Identify which cell holds the provided text, then report its [X, Y] central coordinate. 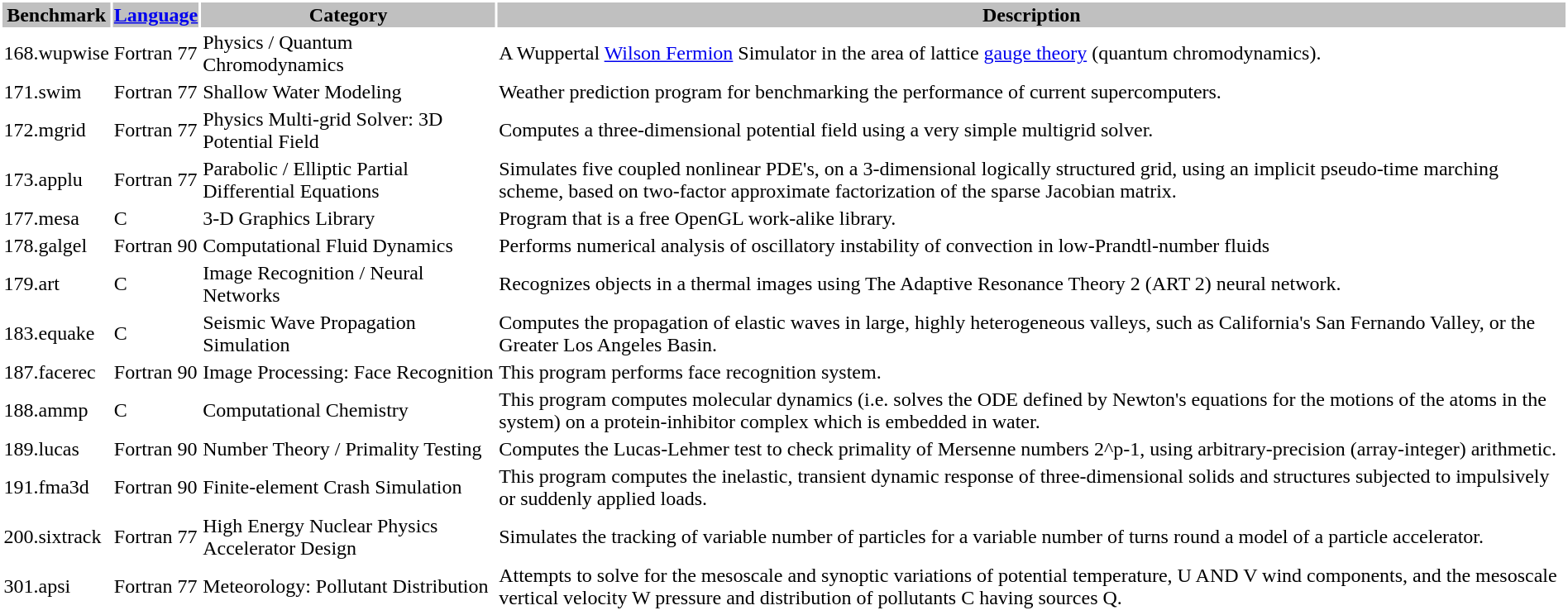
Recognizes objects in a thermal images using The Adaptive Resonance Theory 2 (ART 2) neural network. [1032, 284]
172.mgrid [56, 131]
Physics / Quantum Chromodynamics [349, 53]
187.facerec [56, 372]
High Energy Nuclear Physics Accelerator Design [349, 537]
200.sixtrack [56, 537]
Shallow Water Modeling [349, 92]
Performs numerical analysis of oscillatory instability of convection in low-Prandtl-number fluids [1032, 246]
Meteorology: Pollutant Distribution [349, 587]
Simulates the tracking of variable number of particles for a variable number of turns round a model of a particle accelerator. [1032, 537]
Physics Multi-grid Solver: 3D Potential Field [349, 131]
Language [155, 15]
Computes the Lucas-Lehmer test to check primality of Mersenne numbers 2^p-1, using arbitrary-precision (array-integer) arithmetic. [1032, 449]
3-D Graphics Library [349, 218]
Category [349, 15]
Program that is a free OpenGL work-alike library. [1032, 218]
Computational Chemistry [349, 410]
Computational Fluid Dynamics [349, 246]
178.galgel [56, 246]
168.wupwise [56, 53]
Description [1032, 15]
179.art [56, 284]
Weather prediction program for benchmarking the performance of current supercomputers. [1032, 92]
Image Processing: Face Recognition [349, 372]
Parabolic / Elliptic Partial Differential Equations [349, 180]
Image Recognition / Neural Networks [349, 284]
A Wuppertal Wilson Fermion Simulator in the area of lattice gauge theory (quantum chromodynamics). [1032, 53]
Number Theory / Primality Testing [349, 449]
Seismic Wave Propagation Simulation [349, 334]
This program performs face recognition system. [1032, 372]
301.apsi [56, 587]
177.mesa [56, 218]
191.fma3d [56, 488]
Benchmark [56, 15]
188.ammp [56, 410]
171.swim [56, 92]
189.lucas [56, 449]
183.equake [56, 334]
173.applu [56, 180]
Computes a three-dimensional potential field using a very simple multigrid solver. [1032, 131]
Finite-element Crash Simulation [349, 488]
